Return the (x, y) coordinate for the center point of the cell that contains the specified text.  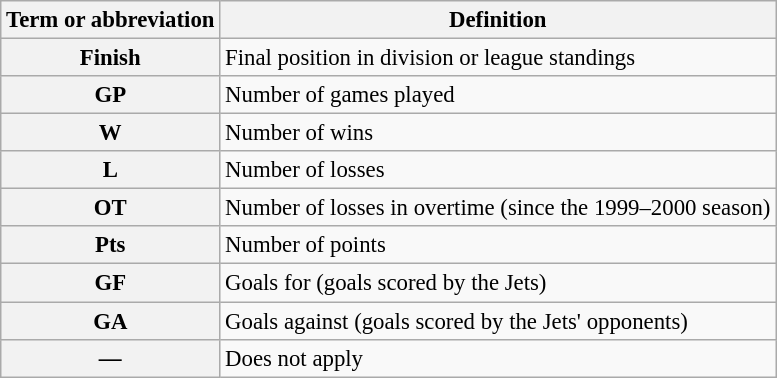
Number of points (498, 245)
Term or abbreviation (110, 20)
Number of games played (498, 95)
GA (110, 321)
Does not apply (498, 358)
Number of losses in overtime (since the 1999–2000 season) (498, 208)
Finish (110, 58)
Definition (498, 20)
Number of wins (498, 133)
L (110, 170)
Goals for (goals scored by the Jets) (498, 283)
GP (110, 95)
OT (110, 208)
Number of losses (498, 170)
Final position in division or league standings (498, 58)
Goals against (goals scored by the Jets' opponents) (498, 321)
Pts (110, 245)
W (110, 133)
— (110, 358)
GF (110, 283)
